Scan for the cell matching the given text and deliver its [x, y] coordinate at center. 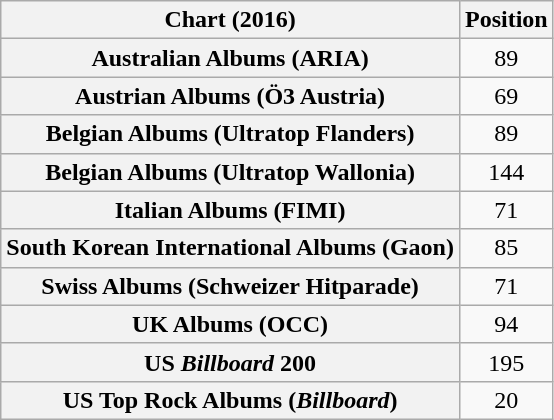
US Top Rock Albums (Billboard) [230, 400]
Austrian Albums (Ö3 Austria) [230, 96]
94 [506, 324]
US Billboard 200 [230, 362]
Italian Albums (FIMI) [230, 210]
144 [506, 172]
Chart (2016) [230, 20]
Swiss Albums (Schweizer Hitparade) [230, 286]
20 [506, 400]
Belgian Albums (Ultratop Wallonia) [230, 172]
Australian Albums (ARIA) [230, 58]
UK Albums (OCC) [230, 324]
South Korean International Albums (Gaon) [230, 248]
Belgian Albums (Ultratop Flanders) [230, 134]
Position [506, 20]
69 [506, 96]
85 [506, 248]
195 [506, 362]
